Return [x, y] of the center of cell containing provided text 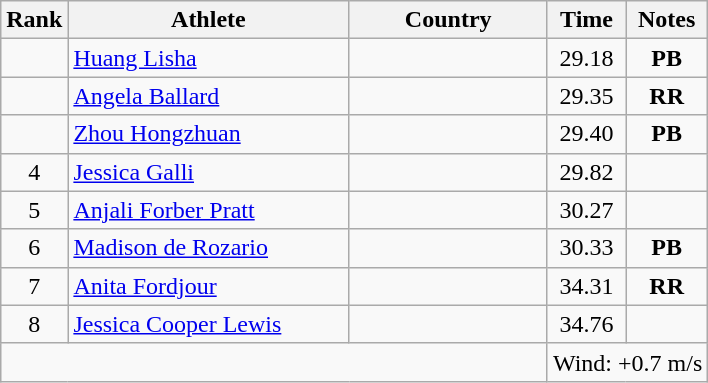
7 [34, 286]
Wind: +0.7 m/s [627, 362]
Jessica Galli [208, 172]
Notes [667, 20]
Anita Fordjour [208, 286]
Country [448, 20]
34.76 [586, 324]
Angela Ballard [208, 96]
Madison de Rozario [208, 248]
Athlete [208, 20]
29.82 [586, 172]
6 [34, 248]
29.18 [586, 58]
30.27 [586, 210]
Time [586, 20]
Huang Lisha [208, 58]
29.35 [586, 96]
5 [34, 210]
29.40 [586, 134]
Zhou Hongzhuan [208, 134]
Rank [34, 20]
Jessica Cooper Lewis [208, 324]
4 [34, 172]
30.33 [586, 248]
8 [34, 324]
Anjali Forber Pratt [208, 210]
34.31 [586, 286]
